Return [X, Y] of the center of cell containing provided text 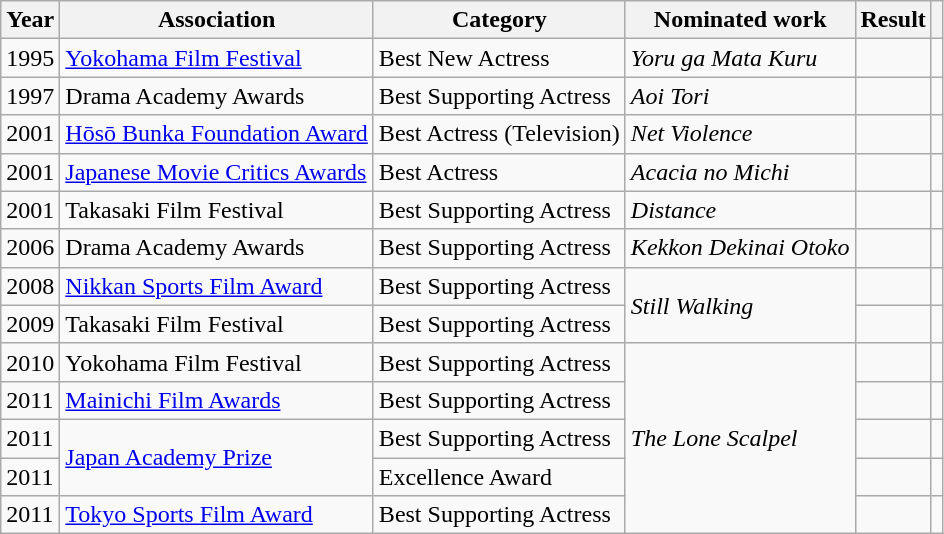
Still Walking [740, 305]
Best New Actress [499, 58]
Hōsō Bunka Foundation Award [217, 134]
Yoru ga Mata Kuru [740, 58]
Japanese Movie Critics Awards [217, 172]
Japan Academy Prize [217, 457]
2010 [30, 362]
Best Actress (Television) [499, 134]
Acacia no Michi [740, 172]
Mainichi Film Awards [217, 400]
2006 [30, 248]
Tokyo Sports Film Award [217, 515]
1997 [30, 96]
Kekkon Dekinai Otoko [740, 248]
Nominated work [740, 20]
Excellence Award [499, 477]
Best Actress [499, 172]
Aoi Tori [740, 96]
Net Violence [740, 134]
Category [499, 20]
Association [217, 20]
1995 [30, 58]
2008 [30, 286]
The Lone Scalpel [740, 438]
Result [893, 20]
Year [30, 20]
2009 [30, 324]
Distance [740, 210]
Nikkan Sports Film Award [217, 286]
